Determine the (X, Y) coordinate at the center of the cell enclosing the given text.  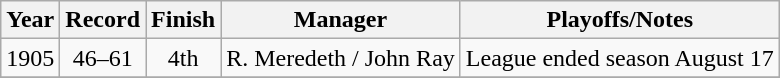
4th (184, 58)
1905 (30, 58)
Record (103, 20)
R. Meredeth / John Ray (341, 58)
Finish (184, 20)
Playoffs/Notes (620, 20)
Manager (341, 20)
Year (30, 20)
League ended season August 17 (620, 58)
46–61 (103, 58)
